For the text-containing cell, return its midpoint in (x, y) coordinate format. 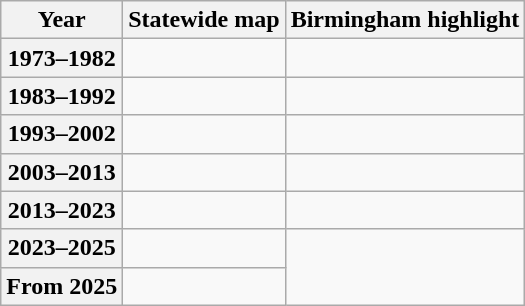
Statewide map (204, 20)
2013–2023 (62, 210)
2023–2025 (62, 248)
1993–2002 (62, 134)
Year (62, 20)
1983–1992 (62, 96)
2003–2013 (62, 172)
1973–1982 (62, 58)
Birmingham highlight (405, 20)
From 2025 (62, 286)
